Find where the given text appears and provide that cell's center as (X, Y) coordinate. 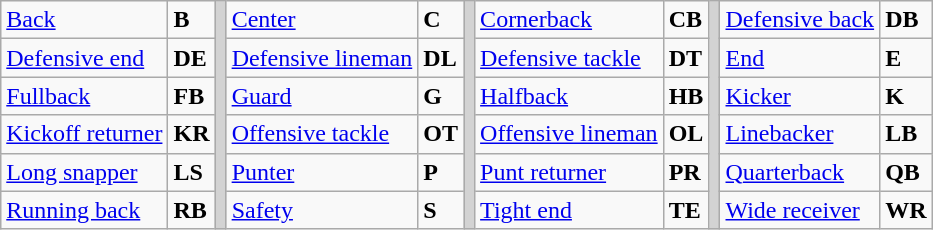
E (906, 58)
S (441, 210)
C (441, 20)
Kickoff returner (84, 134)
OT (441, 134)
DL (441, 58)
Back (84, 20)
DB (906, 20)
FB (192, 96)
End (800, 58)
Safety (322, 210)
Cornerback (570, 20)
Fullback (84, 96)
B (192, 20)
Running back (84, 210)
Defensive lineman (322, 58)
PR (686, 172)
TE (686, 210)
CB (686, 20)
Guard (322, 96)
G (441, 96)
LB (906, 134)
Kicker (800, 96)
Defensive tackle (570, 58)
Defensive back (800, 20)
Defensive end (84, 58)
Quarterback (800, 172)
Punter (322, 172)
Tight end (570, 210)
Punt returner (570, 172)
P (441, 172)
LS (192, 172)
Long snapper (84, 172)
RB (192, 210)
DT (686, 58)
QB (906, 172)
Halfback (570, 96)
Wide receiver (800, 210)
Center (322, 20)
HB (686, 96)
Offensive tackle (322, 134)
OL (686, 134)
Linebacker (800, 134)
Offensive lineman (570, 134)
WR (906, 210)
KR (192, 134)
DE (192, 58)
K (906, 96)
